Find where the given text appears and provide that cell's center as (x, y) coordinate. 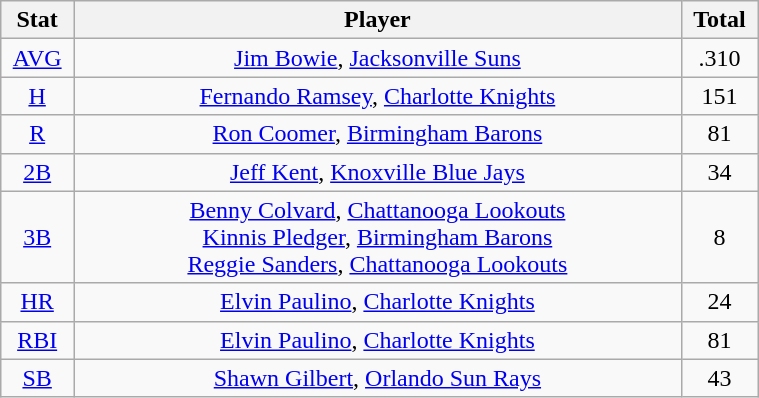
Player (378, 20)
R (38, 134)
2B (38, 172)
Ron Coomer, Birmingham Barons (378, 134)
.310 (719, 58)
H (38, 96)
Fernando Ramsey, Charlotte Knights (378, 96)
151 (719, 96)
3B (38, 237)
Total (719, 20)
Jim Bowie, Jacksonville Suns (378, 58)
Stat (38, 20)
Jeff Kent, Knoxville Blue Jays (378, 172)
Benny Colvard, Chattanooga Lookouts Kinnis Pledger, Birmingham Barons Reggie Sanders, Chattanooga Lookouts (378, 237)
HR (38, 302)
8 (719, 237)
34 (719, 172)
24 (719, 302)
RBI (38, 340)
AVG (38, 58)
Shawn Gilbert, Orlando Sun Rays (378, 378)
43 (719, 378)
SB (38, 378)
